Search for the cell housing the specified text and yield its (x, y) center coordinate. 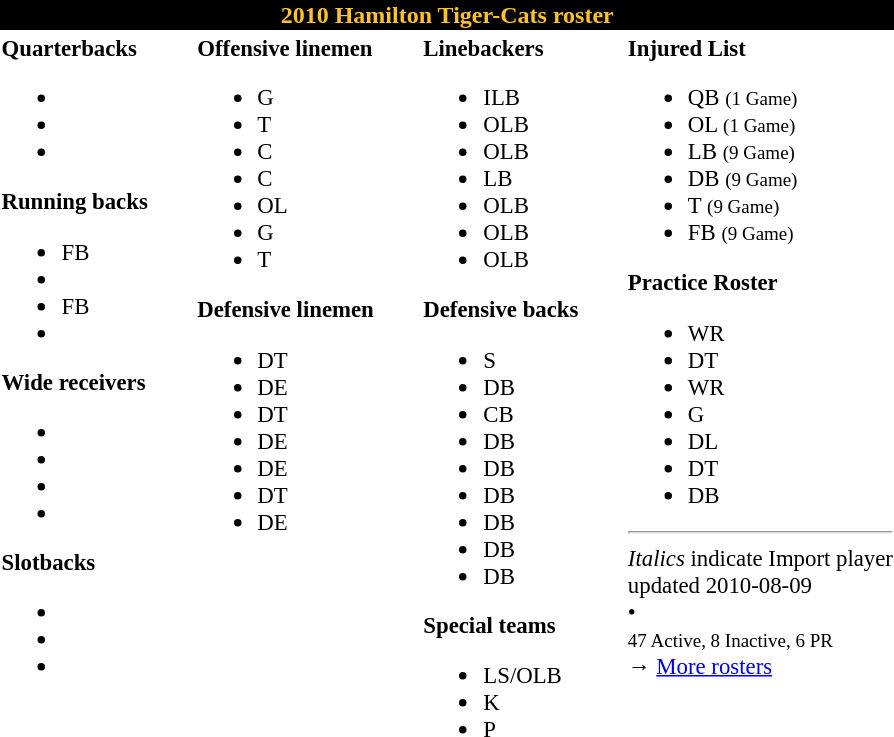
2010 Hamilton Tiger-Cats roster (447, 15)
